Provide the [X, Y] coordinate of the cell's center where the given text is located.  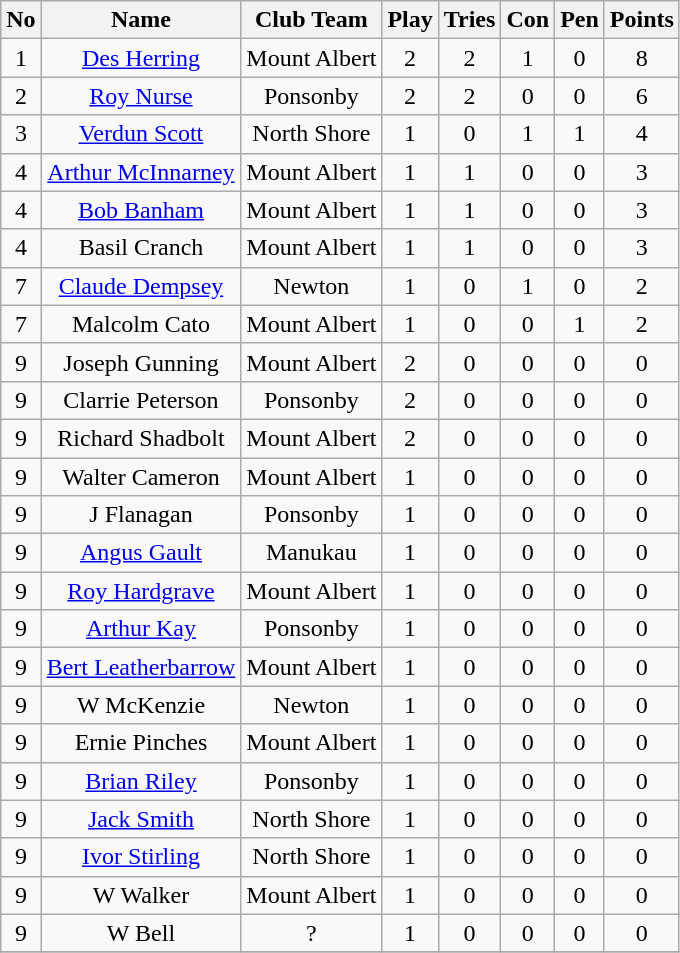
? [312, 933]
Club Team [312, 20]
Joseph Gunning [141, 362]
Verdun Scott [141, 134]
Pen [580, 20]
Ernie Pinches [141, 743]
Roy Hardgrave [141, 591]
Arthur McInnarney [141, 172]
Walter Cameron [141, 477]
Manukau [312, 553]
Arthur Kay [141, 629]
Points [642, 20]
Bob Banham [141, 210]
No [21, 20]
Brian Riley [141, 781]
Richard Shadbolt [141, 438]
8 [642, 58]
Ivor Stirling [141, 857]
Claude Dempsey [141, 286]
Bert Leatherbarrow [141, 667]
W Bell [141, 933]
Roy Nurse [141, 96]
6 [642, 96]
Clarrie Peterson [141, 400]
Name [141, 20]
Tries [470, 20]
Des Herring [141, 58]
W McKenzie [141, 705]
W Walker [141, 895]
Jack Smith [141, 819]
Malcolm Cato [141, 324]
Angus Gault [141, 553]
Con [528, 20]
Play [410, 20]
J Flanagan [141, 515]
Basil Cranch [141, 248]
